Extract the [X, Y] coordinate from the center of the cell holding the provided text.  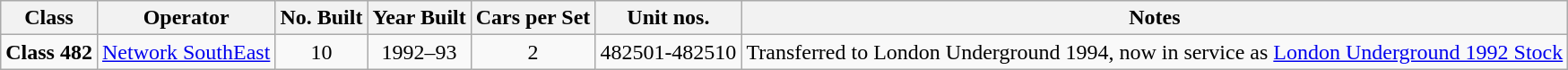
Class [49, 18]
10 [321, 52]
No. Built [321, 18]
2 [533, 52]
Cars per Set [533, 18]
Network SouthEast [186, 52]
Operator [186, 18]
Unit nos. [669, 18]
Transferred to London Underground 1994, now in service as London Underground 1992 Stock [1155, 52]
Class 482 [49, 52]
Year Built [420, 18]
1992–93 [420, 52]
482501-482510 [669, 52]
Notes [1155, 18]
